Provide the [X, Y] coordinate of the cell's center where the given text is located.  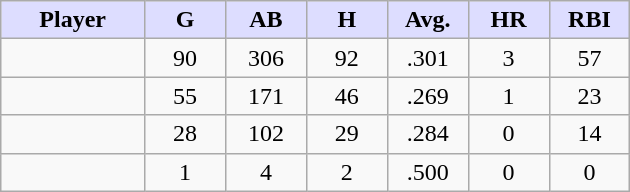
Player [73, 20]
2 [346, 172]
RBI [590, 20]
G [186, 20]
3 [508, 58]
.284 [428, 134]
H [346, 20]
29 [346, 134]
92 [346, 58]
AB [266, 20]
.500 [428, 172]
102 [266, 134]
.269 [428, 96]
46 [346, 96]
4 [266, 172]
55 [186, 96]
90 [186, 58]
306 [266, 58]
Avg. [428, 20]
HR [508, 20]
57 [590, 58]
28 [186, 134]
171 [266, 96]
.301 [428, 58]
23 [590, 96]
14 [590, 134]
